Search for the cell housing the specified text and yield its [x, y] center coordinate. 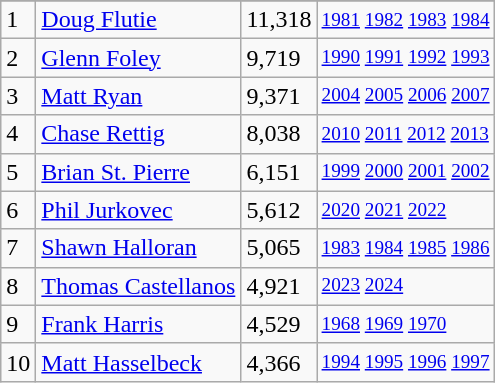
6 [18, 210]
4,529 [279, 324]
2020 2021 2022 [406, 210]
5,065 [279, 248]
7 [18, 248]
Glenn Foley [138, 58]
4,366 [279, 362]
Matt Ryan [138, 96]
9,719 [279, 58]
5,612 [279, 210]
Thomas Castellanos [138, 286]
1990 1991 1992 1993 [406, 58]
1968 1969 1970 [406, 324]
2 [18, 58]
3 [18, 96]
Phil Jurkovec [138, 210]
Matt Hasselbeck [138, 362]
8 [18, 286]
4 [18, 134]
Doug Flutie [138, 20]
10 [18, 362]
6,151 [279, 172]
1 [18, 20]
8,038 [279, 134]
11,318 [279, 20]
9,371 [279, 96]
2023 2024 [406, 286]
Frank Harris [138, 324]
2010 2011 2012 2013 [406, 134]
1981 1982 1983 1984 [406, 20]
4,921 [279, 286]
2004 2005 2006 2007 [406, 96]
Chase Rettig [138, 134]
Brian St. Pierre [138, 172]
Shawn Halloran [138, 248]
9 [18, 324]
1999 2000 2001 2002 [406, 172]
5 [18, 172]
1994 1995 1996 1997 [406, 362]
1983 1984 1985 1986 [406, 248]
